Provide the [X, Y] coordinate of the cell's center where the given text is located.  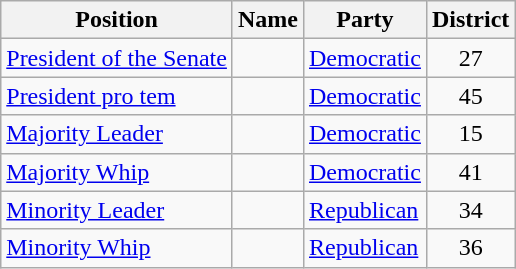
Party [364, 20]
Majority Leader [117, 134]
45 [470, 96]
Majority Whip [117, 172]
41 [470, 172]
Minority Leader [117, 210]
36 [470, 248]
15 [470, 134]
Position [117, 20]
34 [470, 210]
President pro tem [117, 96]
Name [268, 20]
Minority Whip [117, 248]
President of the Senate [117, 58]
27 [470, 58]
District [470, 20]
